From the cell containing the given text, extract its center point as (X, Y) coordinate. 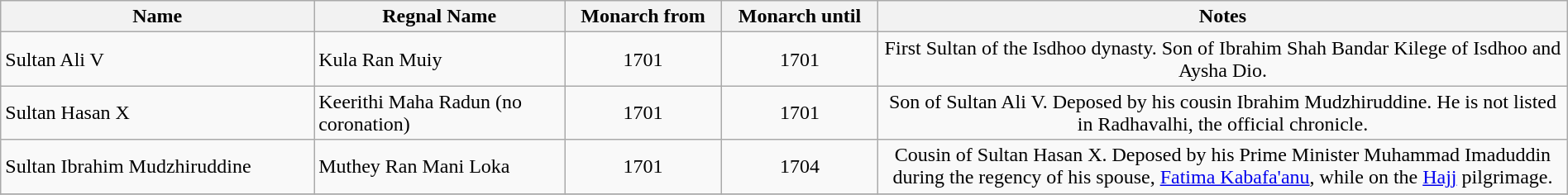
1704 (799, 167)
Sultan Ibrahim Mudzhiruddine (157, 167)
Son of Sultan Ali V. Deposed by his cousin Ibrahim Mudzhiruddine. He is not listed in Radhavalhi, the official chronicle. (1223, 112)
Muthey Ran Mani Loka (440, 167)
Name (157, 17)
Monarch from (643, 17)
Sultan Hasan X (157, 112)
Sultan Ali V (157, 59)
Kula Ran Muiy (440, 59)
Keerithi Maha Radun (no coronation) (440, 112)
First Sultan of the Isdhoo dynasty. Son of Ibrahim Shah Bandar Kilege of Isdhoo and Aysha Dio. (1223, 59)
Notes (1223, 17)
Monarch until (799, 17)
Regnal Name (440, 17)
